From the cell containing the given text, extract its center point as (X, Y) coordinate. 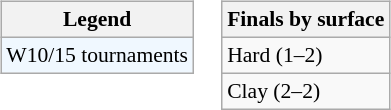
Clay (2–2) (306, 91)
W10/15 tournaments (97, 55)
Legend (97, 20)
Finals by surface (306, 20)
Hard (1–2) (306, 55)
